Find where the given text appears and provide that cell's center as (x, y) coordinate. 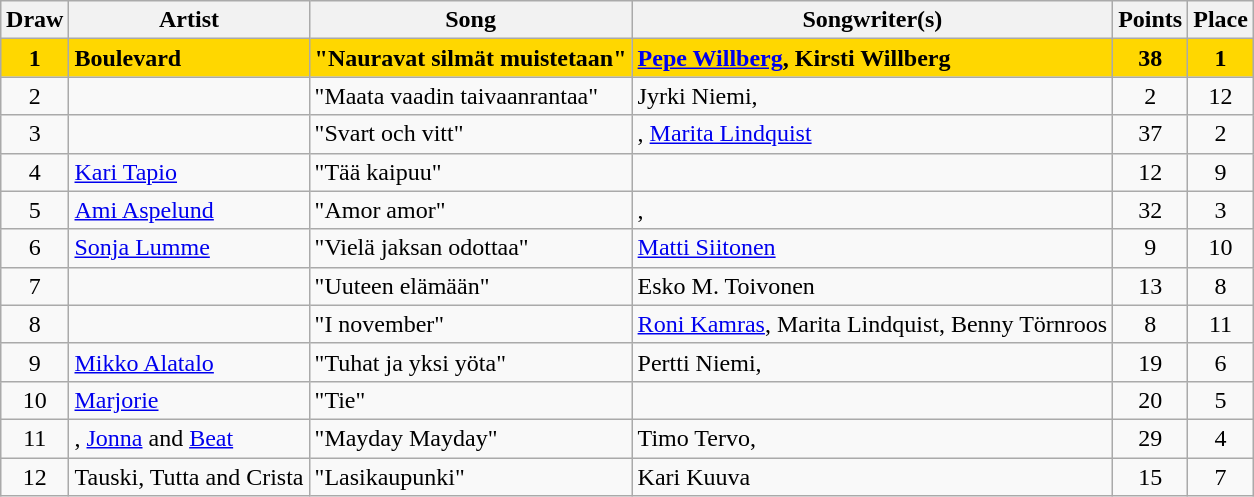
"Tuhat ja yksi yöta" (470, 362)
"Uuteen elämään" (470, 286)
Esko M. Toivonen (872, 286)
"I november" (470, 324)
Place (1221, 20)
"Maata vaadin taivaanrantaa" (470, 96)
"Amor amor" (470, 210)
, (872, 210)
Jyrki Niemi, (872, 96)
Ami Aspelund (189, 210)
"Vielä jaksan odottaa" (470, 248)
"Tää kaipuu" (470, 172)
Kari Tapio (189, 172)
, Marita Lindquist (872, 134)
Timo Tervo, (872, 438)
"Nauravat silmät muistetaan" (470, 58)
20 (1150, 400)
Boulevard (189, 58)
"Tie" (470, 400)
Draw (35, 20)
Matti Siitonen (872, 248)
Pertti Niemi, (872, 362)
Artist (189, 20)
19 (1150, 362)
13 (1150, 286)
Marjorie (189, 400)
32 (1150, 210)
38 (1150, 58)
Song (470, 20)
Roni Kamras, Marita Lindquist, Benny Törnroos (872, 324)
15 (1150, 477)
Pepe Willberg, Kirsti Willberg (872, 58)
37 (1150, 134)
Sonja Lumme (189, 248)
"Mayday Mayday" (470, 438)
Tauski, Tutta and Crista (189, 477)
Mikko Alatalo (189, 362)
Kari Kuuva (872, 477)
, Jonna and Beat (189, 438)
Songwriter(s) (872, 20)
"Lasikaupunki" (470, 477)
"Svart och vitt" (470, 134)
Points (1150, 20)
29 (1150, 438)
